Identify which cell holds the provided text, then report its [X, Y] central coordinate. 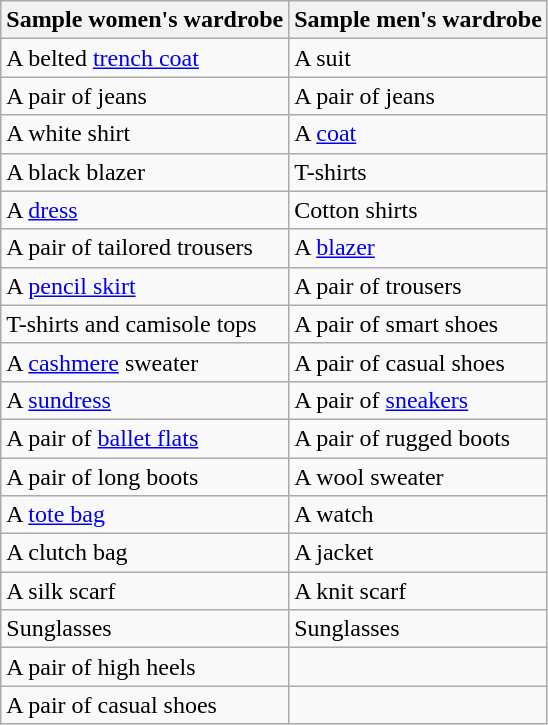
A knit scarf [418, 591]
A suit [418, 58]
A clutch bag [145, 553]
A blazer [418, 248]
A pencil skirt [145, 286]
A black blazer [145, 172]
A jacket [418, 553]
A pair of trousers [418, 286]
A silk scarf [145, 591]
A belted trench coat [145, 58]
T-shirts and camisole tops [145, 324]
A wool sweater [418, 477]
A pair of tailored trousers [145, 248]
Sample women's wardrobe [145, 20]
A pair of long boots [145, 477]
Sample men's wardrobe [418, 20]
A pair of sneakers [418, 400]
A pair of rugged boots [418, 438]
A tote bag [145, 515]
A pair of smart shoes [418, 324]
A pair of ballet flats [145, 438]
A pair of high heels [145, 667]
A coat [418, 134]
A watch [418, 515]
Cotton shirts [418, 210]
A sundress [145, 400]
A dress [145, 210]
T-shirts [418, 172]
A cashmere sweater [145, 362]
A white shirt [145, 134]
